Find where the given text appears and provide that cell's center as [X, Y] coordinate. 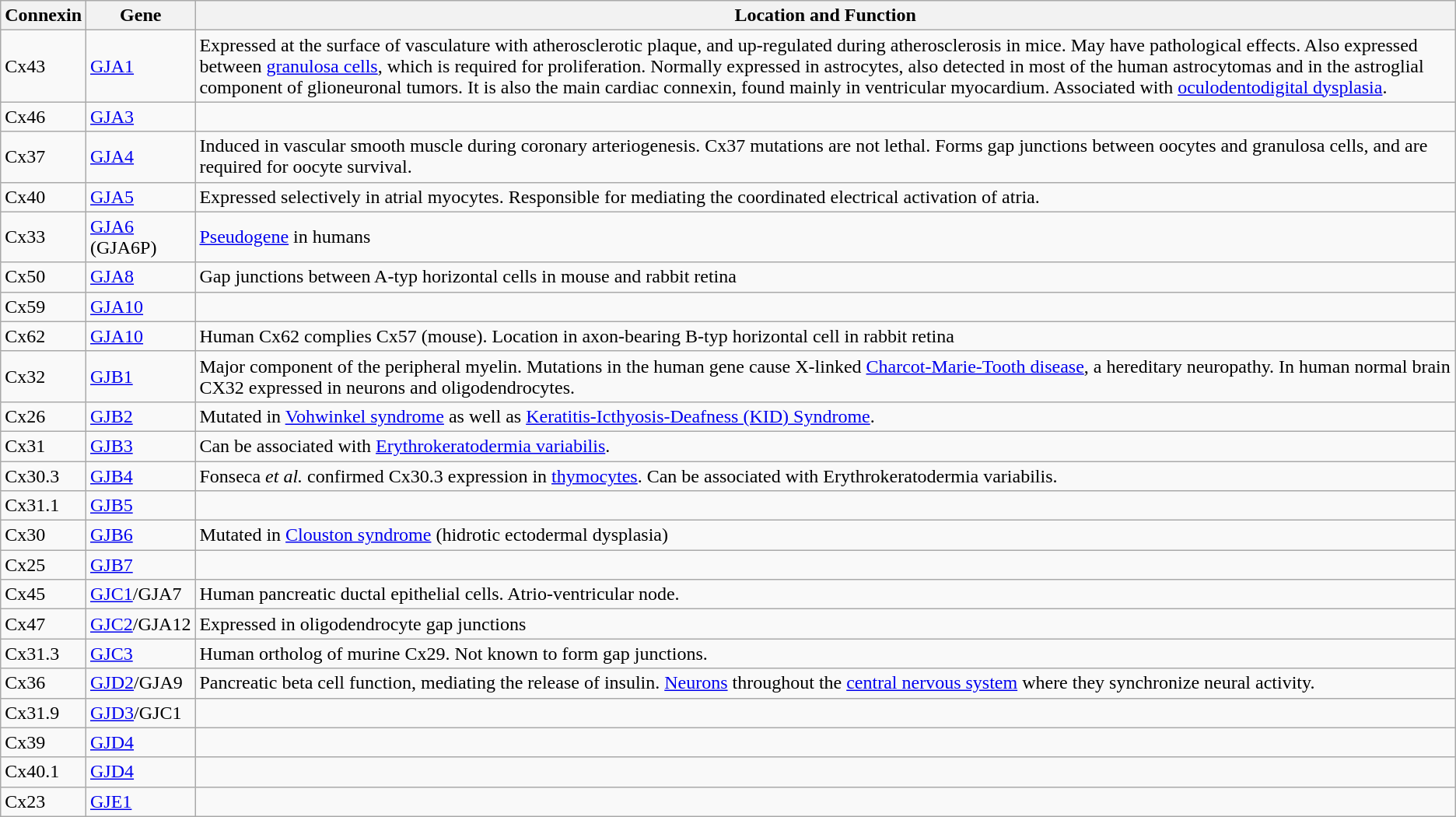
Gene [141, 16]
Cx39 [44, 742]
GJD2/GJA9 [141, 683]
Cx30.3 [44, 475]
Human Cx62 complies Cx57 (mouse). Location in axon-bearing B-typ horizontal cell in rabbit retina [825, 336]
GJB2 [141, 416]
Cx26 [44, 416]
Expressed selectively in atrial myocytes. Responsible for mediating the coordinated electrical activation of atria. [825, 197]
Cx40.1 [44, 772]
GJD3/GJC1 [141, 713]
Cx31 [44, 446]
Cx37 [44, 157]
Cx59 [44, 307]
Cx31.3 [44, 654]
Cx23 [44, 801]
Cx43 [44, 66]
GJB4 [141, 475]
GJA5 [141, 197]
GJC2/GJA12 [141, 624]
Human ortholog of murine Cx29. Not known to form gap junctions. [825, 654]
Cx62 [44, 336]
GJA8 [141, 277]
Cx45 [44, 594]
GJB6 [141, 535]
Gap junctions between A-typ horizontal cells in mouse and rabbit retina [825, 277]
Cx40 [44, 197]
GJB5 [141, 506]
GJB7 [141, 565]
Cx33 [44, 237]
Cx31.1 [44, 506]
Location and Function [825, 16]
GJA3 [141, 117]
Pseudogene in humans [825, 237]
Fonseca et al. confirmed Cx30.3 expression in thymocytes. Can be associated with Erythrokeratodermia variabilis. [825, 475]
Connexin [44, 16]
GJA4 [141, 157]
Cx25 [44, 565]
GJE1 [141, 801]
Cx36 [44, 683]
Can be associated with Erythrokeratodermia variabilis. [825, 446]
GJB1 [141, 377]
Mutated in Vohwinkel syndrome as well as Keratitis-Icthyosis-Deafness (KID) Syndrome. [825, 416]
Cx47 [44, 624]
GJA6(GJA6P) [141, 237]
Human pancreatic ductal epithelial cells. Atrio-ventricular node. [825, 594]
Cx32 [44, 377]
Cx46 [44, 117]
Expressed in oligodendrocyte gap junctions [825, 624]
Cx30 [44, 535]
GJC1/GJA7 [141, 594]
Mutated in Clouston syndrome (hidrotic ectodermal dysplasia) [825, 535]
GJA1 [141, 66]
Cx31.9 [44, 713]
Cx50 [44, 277]
GJC3 [141, 654]
GJB3 [141, 446]
